Find where the given text appears and provide that cell's center as [x, y] coordinate. 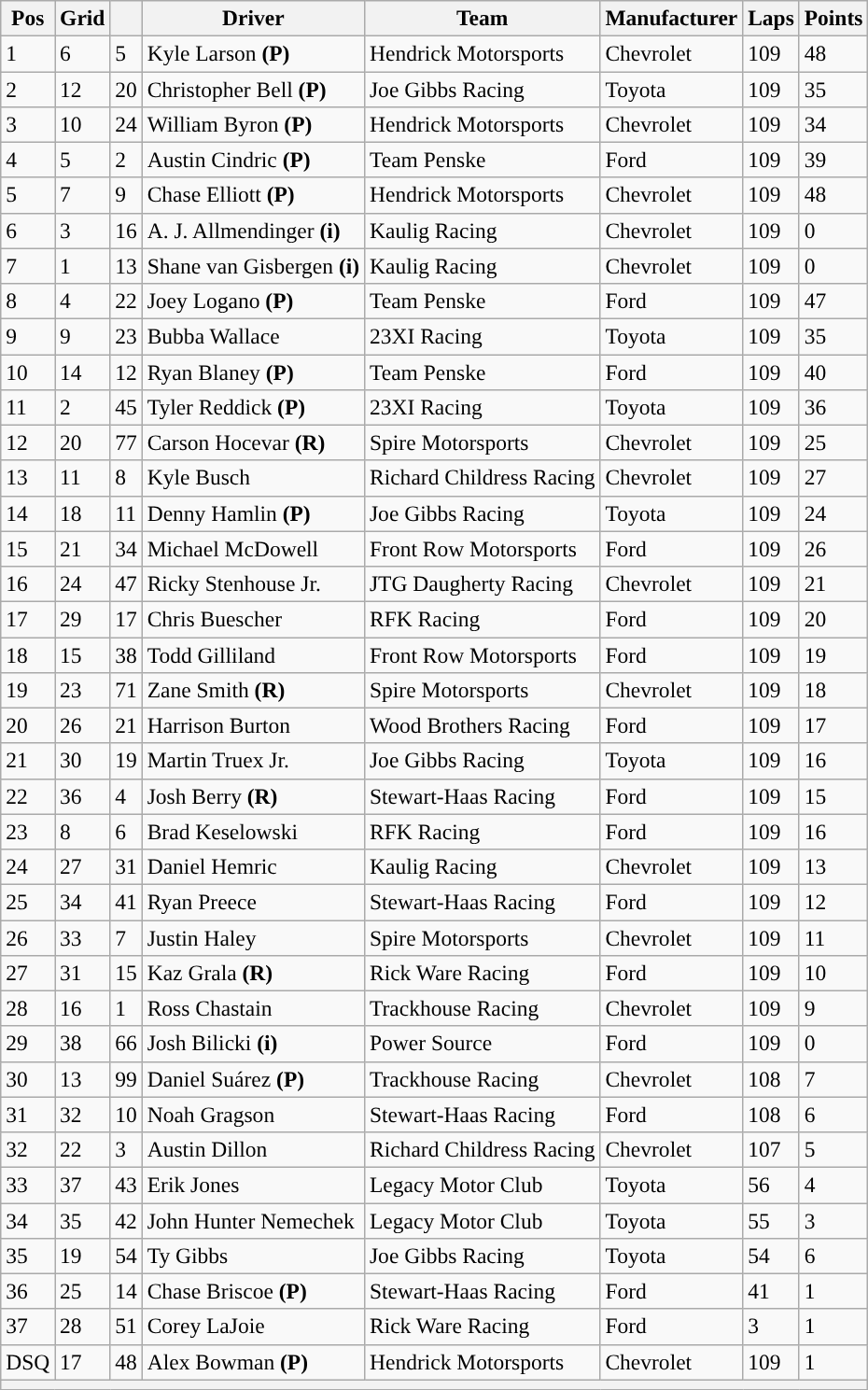
45 [126, 407]
John Hunter Nemechek [253, 1220]
Carson Hocevar (R) [253, 442]
Pos [28, 18]
Joey Logano (P) [253, 301]
Ty Gibbs [253, 1256]
Manufacturer [672, 18]
43 [126, 1185]
JTG Daugherty Racing [483, 583]
Ryan Blaney (P) [253, 372]
Josh Berry (R) [253, 796]
Shane van Gisbergen (i) [253, 266]
Grid [82, 18]
Ross Chastain [253, 1008]
Kyle Larson (P) [253, 53]
Tyler Reddick (P) [253, 407]
Daniel Suárez (P) [253, 1079]
Chase Briscoe (P) [253, 1291]
Zane Smith (R) [253, 690]
Erik Jones [253, 1185]
Ricky Stenhouse Jr. [253, 583]
Ryan Preece [253, 902]
Alex Bowman (P) [253, 1362]
39 [833, 160]
77 [126, 442]
Josh Bilicki (i) [253, 1044]
Christopher Bell (P) [253, 89]
Wood Brothers Racing [483, 725]
Kyle Busch [253, 478]
A. J. Allmendinger (i) [253, 231]
51 [126, 1327]
42 [126, 1220]
Driver [253, 18]
40 [833, 372]
Team [483, 18]
DSQ [28, 1362]
Brad Keselowski [253, 832]
Chris Buescher [253, 619]
Kaz Grala (R) [253, 973]
Laps [771, 18]
66 [126, 1044]
Austin Cindric (P) [253, 160]
Justin Haley [253, 937]
Michael McDowell [253, 549]
99 [126, 1079]
Todd Gilliland [253, 654]
Chase Elliott (P) [253, 195]
107 [771, 1149]
Points [833, 18]
56 [771, 1185]
55 [771, 1220]
Austin Dillon [253, 1149]
Daniel Hemric [253, 866]
71 [126, 690]
Harrison Burton [253, 725]
Noah Gragson [253, 1115]
Martin Truex Jr. [253, 761]
Corey LaJoie [253, 1327]
Bubba Wallace [253, 336]
Denny Hamlin (P) [253, 513]
William Byron (P) [253, 124]
Power Source [483, 1044]
